Locate the cell with the specified text and output its (x, y) center coordinate. 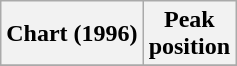
Peakposition (189, 34)
Chart (1996) (72, 34)
